Search for the cell housing the specified text and yield its [X, Y] center coordinate. 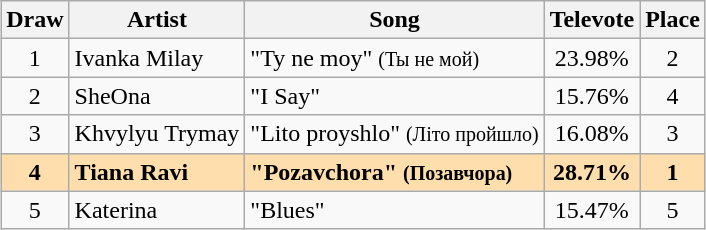
Song [394, 20]
Katerina [157, 210]
Televote [592, 20]
28.71% [592, 172]
Khvylyu Trymay [157, 134]
Tiana Ravi [157, 172]
16.08% [592, 134]
Draw [35, 20]
Artist [157, 20]
SheOna [157, 96]
Ivanka Milay [157, 58]
"I Say" [394, 96]
"Pozavchora" (Позавчора) [394, 172]
15.76% [592, 96]
"Blues" [394, 210]
Place [673, 20]
"Lito proyshlo" (Літо пройшло) [394, 134]
23.98% [592, 58]
"Ty ne moy" (Ты не мой) [394, 58]
15.47% [592, 210]
